Detect which cell encompasses the target text, then output its [x, y] center coordinate. 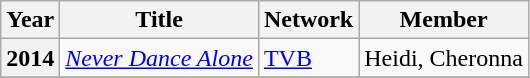
Heidi, Cheronna [444, 58]
TVB [308, 58]
Year [30, 20]
Never Dance Alone [160, 58]
Title [160, 20]
Network [308, 20]
2014 [30, 58]
Member [444, 20]
